Detect which cell encompasses the target text, then output its [X, Y] center coordinate. 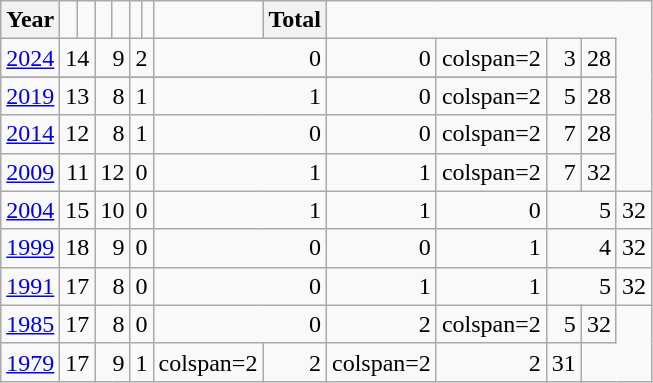
31 [564, 362]
4 [581, 248]
2014 [30, 134]
10 [112, 210]
Year [30, 20]
1999 [30, 248]
14 [78, 58]
2004 [30, 210]
2024 [30, 58]
18 [78, 248]
15 [78, 210]
1991 [30, 286]
2019 [30, 96]
1985 [30, 324]
1979 [30, 362]
11 [78, 172]
2009 [30, 172]
Total [295, 20]
13 [78, 96]
3 [564, 58]
